From the cell containing the given text, extract its center point as (X, Y) coordinate. 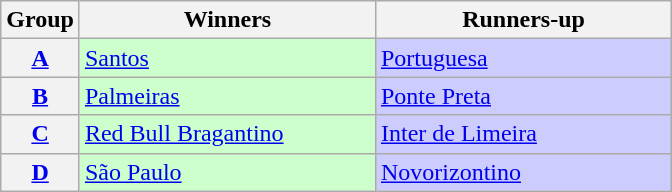
Group (40, 20)
Red Bull Bragantino (227, 134)
Santos (227, 58)
Palmeiras (227, 96)
Runners-up (523, 20)
B (40, 96)
Winners (227, 20)
São Paulo (227, 172)
Ponte Preta (523, 96)
C (40, 134)
Inter de Limeira (523, 134)
A (40, 58)
Novorizontino (523, 172)
Portuguesa (523, 58)
D (40, 172)
